Provide the [X, Y] coordinate of the cell's center where the given text is located.  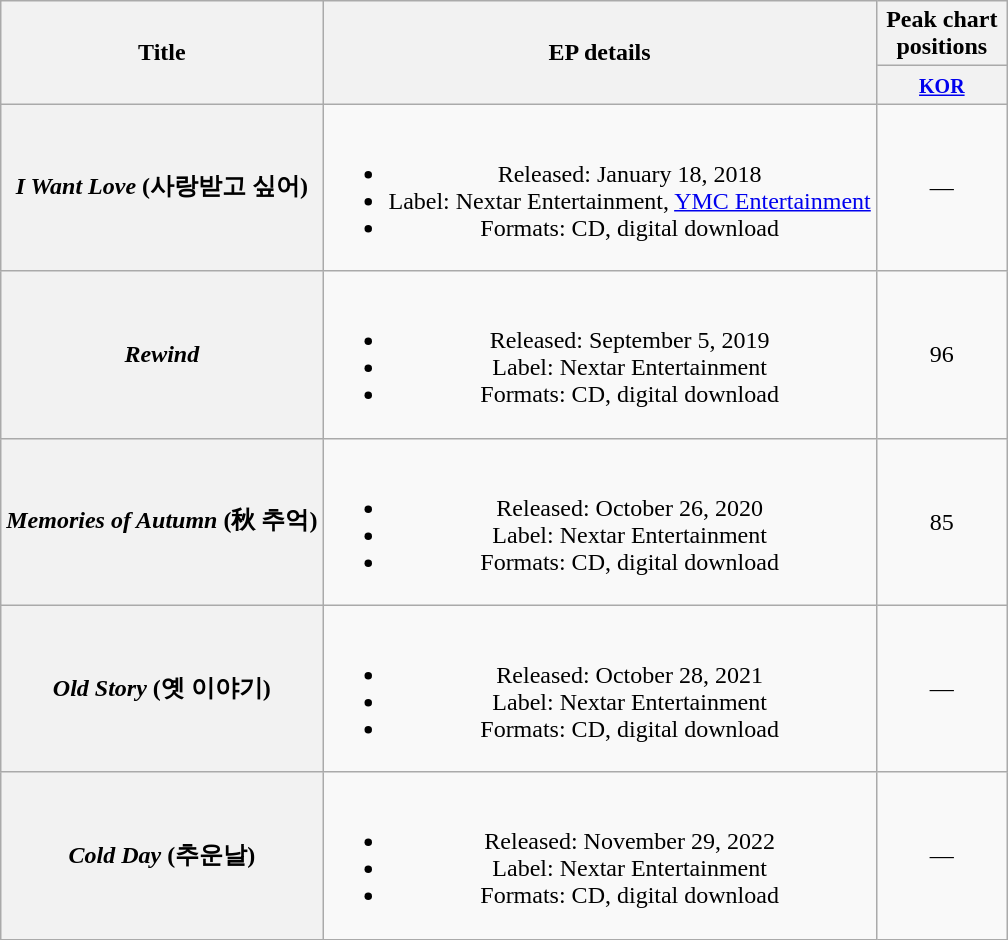
KOR [942, 85]
Memories of Autumn (秋 추억) [162, 522]
Rewind [162, 354]
Released: September 5, 2019Label: Nextar EntertainmentFormats: CD, digital download [600, 354]
Cold Day (추운날) [162, 856]
85 [942, 522]
Old Story (옛 이야기) [162, 688]
96 [942, 354]
Released: October 26, 2020Label: Nextar EntertainmentFormats: CD, digital download [600, 522]
Released: November 29, 2022Label: Nextar EntertainmentFormats: CD, digital download [600, 856]
Peak chart positions [942, 34]
Released: January 18, 2018Label: Nextar Entertainment, YMC EntertainmentFormats: CD, digital download [600, 188]
EP details [600, 52]
Released: October 28, 2021Label: Nextar EntertainmentFormats: CD, digital download [600, 688]
Title [162, 52]
I Want Love (사랑받고 싶어) [162, 188]
